Capture the cell that displays the provided text and extract its [x, y] central coordinate. 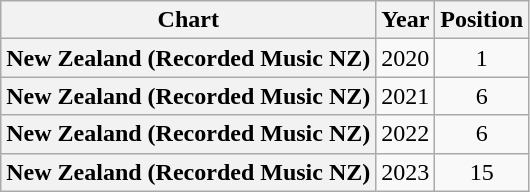
15 [482, 172]
2021 [406, 96]
2023 [406, 172]
Year [406, 20]
Chart [188, 20]
2020 [406, 58]
1 [482, 58]
Position [482, 20]
2022 [406, 134]
